Find where the given text appears and provide that cell's center as [X, Y] coordinate. 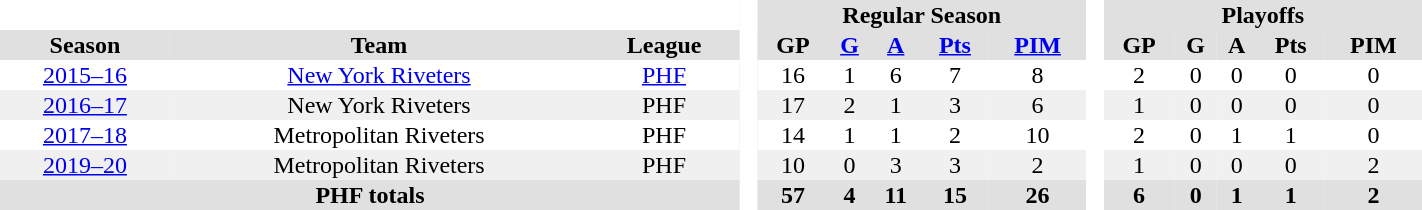
8 [1038, 75]
Playoffs [1263, 15]
Season [85, 45]
Team [379, 45]
2016–17 [85, 105]
Regular Season [922, 15]
17 [792, 105]
57 [792, 195]
2019–20 [85, 165]
11 [896, 195]
League [664, 45]
PHF totals [370, 195]
7 [955, 75]
2017–18 [85, 135]
4 [849, 195]
14 [792, 135]
2015–16 [85, 75]
15 [955, 195]
26 [1038, 195]
16 [792, 75]
